Locate the cell with the specified text and output its [x, y] center coordinate. 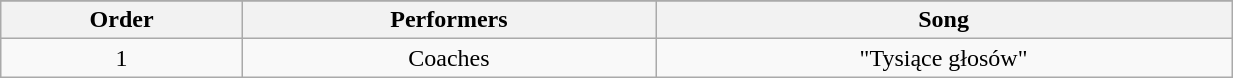
Order [122, 20]
Song [944, 20]
"Tysiące głosów" [944, 58]
Performers [448, 20]
1 [122, 58]
Coaches [448, 58]
